Extract the [x, y] coordinate from the center of the cell holding the provided text.  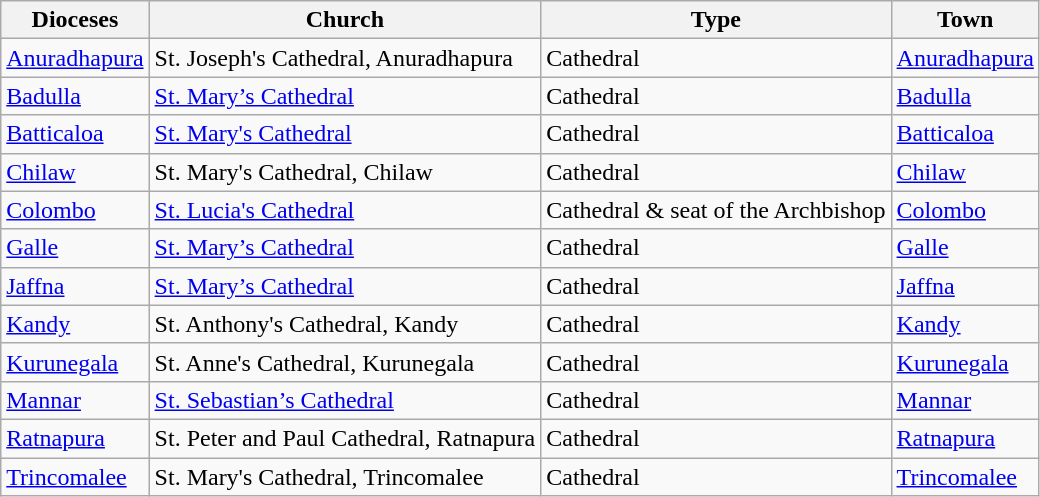
Dioceses [75, 20]
Type [716, 20]
St. Anthony's Cathedral, Kandy [345, 324]
St. Peter and Paul Cathedral, Ratnapura [345, 438]
St. Sebastian’s Cathedral [345, 400]
St. Mary's Cathedral, Chilaw [345, 172]
St. Lucia's Cathedral [345, 210]
St. Anne's Cathedral, Kurunegala [345, 362]
St. Mary's Cathedral, Trincomalee [345, 477]
St. Joseph's Cathedral, Anuradhapura [345, 58]
Church [345, 20]
Cathedral & seat of the Archbishop [716, 210]
St. Mary's Cathedral [345, 134]
Town [965, 20]
